From the cell containing the given text, extract its center point as [x, y] coordinate. 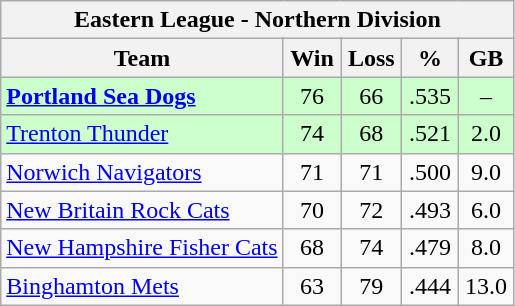
.444 [430, 286]
79 [372, 286]
New Hampshire Fisher Cats [142, 248]
.479 [430, 248]
13.0 [486, 286]
New Britain Rock Cats [142, 210]
Norwich Navigators [142, 172]
– [486, 96]
Team [142, 58]
8.0 [486, 248]
9.0 [486, 172]
76 [312, 96]
2.0 [486, 134]
.500 [430, 172]
Portland Sea Dogs [142, 96]
.493 [430, 210]
Trenton Thunder [142, 134]
.521 [430, 134]
.535 [430, 96]
72 [372, 210]
Eastern League - Northern Division [258, 20]
Loss [372, 58]
63 [312, 286]
70 [312, 210]
Binghamton Mets [142, 286]
GB [486, 58]
66 [372, 96]
Win [312, 58]
% [430, 58]
6.0 [486, 210]
